Return the [x, y] coordinate for the center point of the cell that contains the specified text.  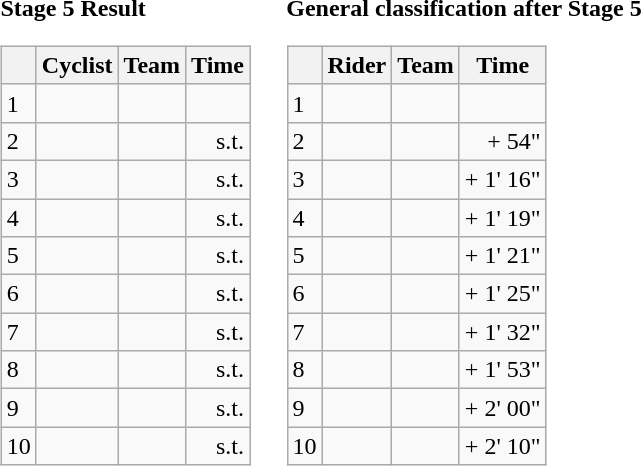
+ 1' 53" [502, 370]
+ 1' 21" [502, 256]
+ 2' 00" [502, 408]
+ 1' 16" [502, 179]
+ 54" [502, 141]
Rider [357, 65]
+ 1' 32" [502, 332]
Cyclist [77, 65]
+ 2' 10" [502, 446]
+ 1' 25" [502, 294]
+ 1' 19" [502, 217]
